Detect which cell encompasses the target text, then output its (X, Y) center coordinate. 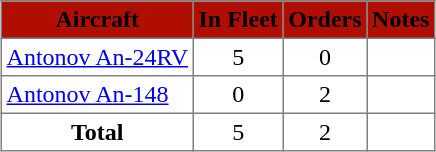
Antonov An-148 (97, 95)
Antonov An-24RV (97, 57)
Orders (325, 20)
Notes (401, 20)
Total (97, 132)
Aircraft (97, 20)
In Fleet (238, 20)
